Return the (x, y) coordinate for the center point of the cell that contains the specified text.  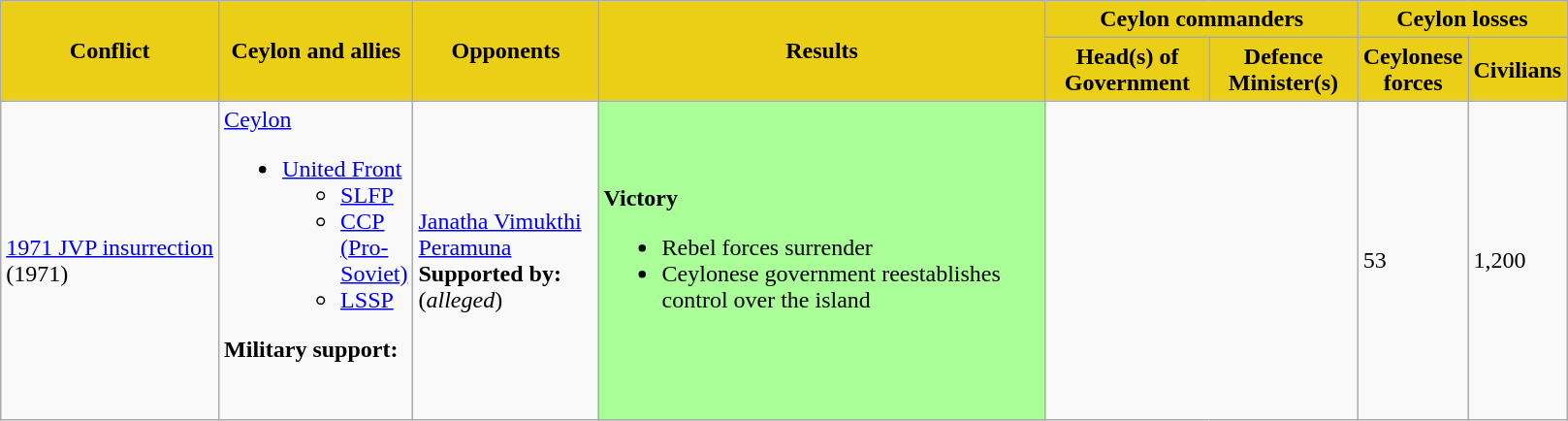
Ceylon United Front SLFP CCP (Pro-Soviet)LSSPMilitary support: (316, 260)
1,200 (1518, 260)
Ceylon and allies (316, 50)
Civilians (1518, 70)
Opponents (506, 50)
VictoryRebel forces surrenderCeylonese government reestablishes control over the island (822, 260)
Defence Minister(s) (1284, 70)
Ceyloneseforces (1413, 70)
Janatha Vimukthi PeramunaSupported by: (alleged) (506, 260)
53 (1413, 260)
Conflict (111, 50)
Head(s) of Government (1127, 70)
Ceylon commanders (1201, 19)
Ceylon losses (1462, 19)
1971 JVP insurrection(1971) (111, 260)
Results (822, 50)
